Return the [x, y] coordinate for the center point of the cell that contains the specified text.  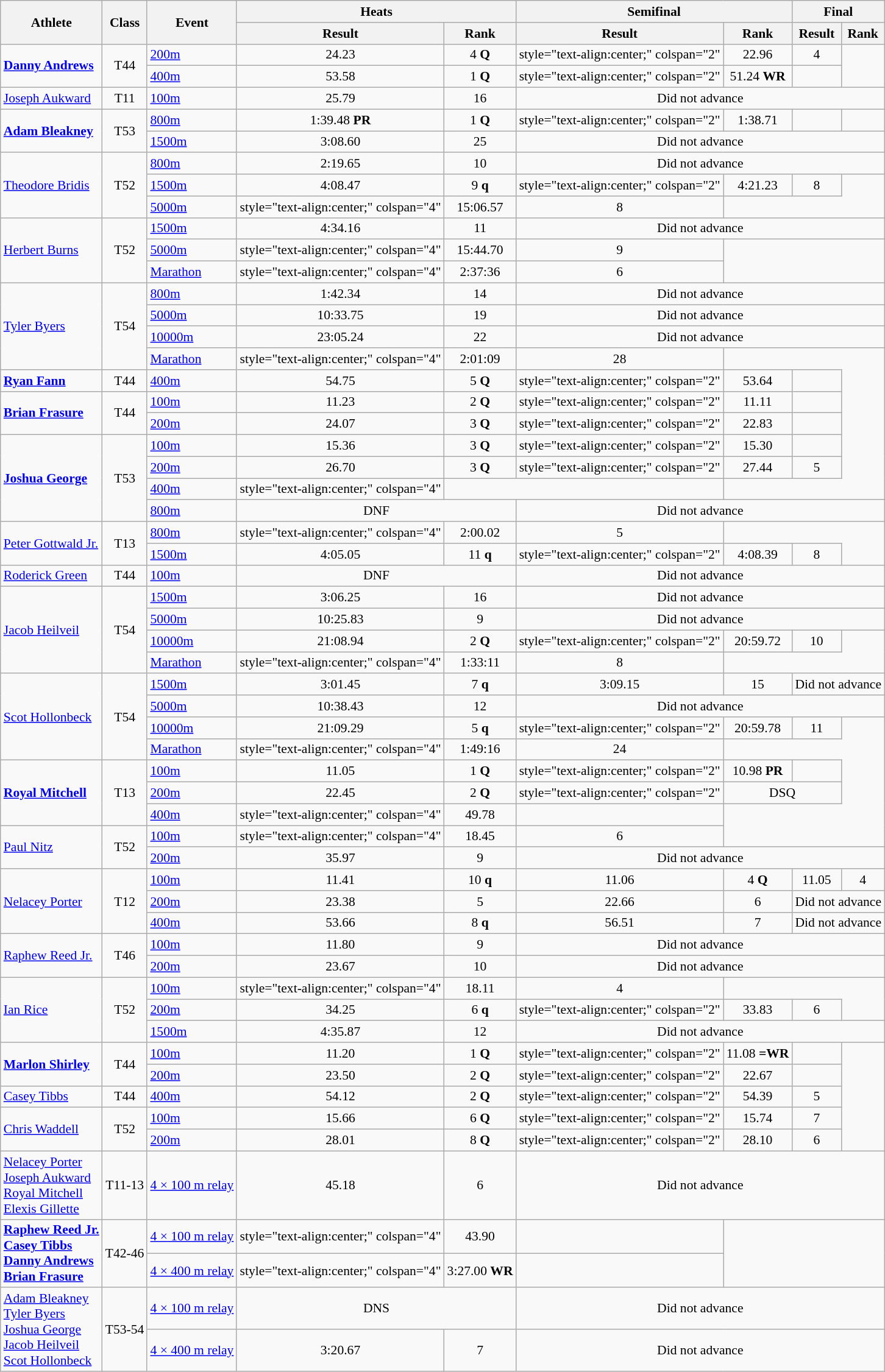
22.67 [758, 1075]
4:34.16 [340, 228]
11.06 [620, 880]
10:38.43 [340, 706]
15.30 [758, 446]
8 Q [480, 1140]
4:05.05 [340, 554]
24 [620, 749]
14 [480, 294]
Joshua George [51, 478]
28.10 [758, 1140]
23.38 [340, 902]
35.97 [340, 858]
T46 [125, 955]
DSQ [783, 793]
11.11 [758, 402]
Heats [376, 12]
15.36 [340, 446]
21:08.94 [340, 641]
Event [191, 22]
9 q [480, 185]
T11 [125, 99]
8 q [480, 923]
DNS [376, 1309]
T42-46 [125, 1253]
53.58 [340, 77]
3:09.15 [620, 685]
Roderick Green [51, 576]
Raphew Reed Jr. Casey Tibbs Danny Andrews Brian Frasure [51, 1253]
1:49:16 [480, 749]
Brian Frasure [51, 413]
11.20 [340, 1053]
1:42.34 [340, 294]
15:44.70 [480, 250]
23.50 [340, 1075]
10.98 PR [758, 771]
28.01 [340, 1140]
Semifinal [655, 12]
25 [480, 142]
26.70 [340, 467]
3:01.45 [340, 685]
23:05.24 [340, 338]
3:06.25 [340, 598]
18.11 [480, 988]
2:01:09 [480, 359]
33.83 [758, 1010]
22 [480, 338]
11 q [480, 554]
15 [758, 685]
20:59.78 [758, 728]
4:35.87 [340, 1032]
Scot Hollonbeck [51, 717]
22.83 [758, 424]
3:08.60 [340, 142]
1:39.48 PR [340, 120]
Paul Nitz [51, 847]
22.45 [340, 793]
28 [620, 359]
10:33.75 [340, 316]
Marlon Shirley [51, 1064]
5 q [480, 728]
34.25 [340, 1010]
22.66 [620, 902]
54.39 [758, 1097]
56.51 [620, 923]
45.18 [340, 1185]
Raphew Reed Jr. [51, 955]
4:08.39 [758, 554]
T11-13 [125, 1185]
10:25.83 [340, 620]
Herbert Burns [51, 250]
4:08.47 [340, 185]
Peter Gottwald Jr. [51, 543]
Chris Waddell [51, 1130]
11.23 [340, 402]
2:37:36 [480, 272]
27.44 [758, 467]
10 q [480, 880]
54.75 [340, 381]
25.79 [340, 99]
T12 [125, 902]
2:00.02 [480, 532]
53.66 [340, 923]
Joseph Aukward [51, 99]
Nelacey Porter [51, 902]
24.07 [340, 424]
Adam Bleakney [51, 130]
20:59.72 [758, 641]
5 Q [480, 381]
11.80 [340, 945]
53.64 [758, 381]
43.90 [480, 1236]
Ryan Fann [51, 381]
3:20.67 [340, 1350]
6 q [480, 1010]
18.45 [480, 836]
Athlete [51, 22]
2:19.65 [340, 164]
Adam Bleakney Tyler Byers Joshua George Jacob Heilveil Scot Hollonbeck [51, 1330]
24.23 [340, 55]
T53-54 [125, 1330]
1:33:11 [480, 663]
11.08 =WR [758, 1053]
19 [480, 316]
4:21.23 [758, 185]
49.78 [480, 815]
15.74 [758, 1119]
23.67 [340, 967]
Tyler Byers [51, 326]
Nelacey Porter Joseph Aukward Royal Mitchell Elexis Gillette [51, 1185]
Final [838, 12]
15:06.57 [480, 207]
Ian Rice [51, 1010]
6 Q [480, 1119]
21:09.29 [340, 728]
15.66 [340, 1119]
Theodore Bridis [51, 185]
22.96 [758, 55]
Royal Mitchell [51, 793]
Casey Tibbs [51, 1097]
54.12 [340, 1097]
7 q [480, 685]
1:38.71 [758, 120]
51.24 WR [758, 77]
11.41 [340, 880]
3:27.00 WR [480, 1270]
Jacob Heilveil [51, 630]
Danny Andrews [51, 66]
Class [125, 22]
